Determine the [x, y] coordinate at the center of the cell enclosing the given text.  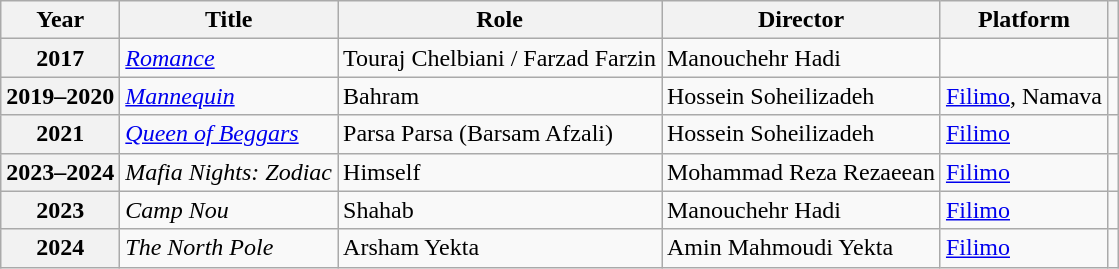
Shahab [500, 210]
Romance [229, 58]
Platform [1024, 20]
Parsa Parsa (Barsam Afzali) [500, 134]
2019–2020 [60, 96]
Mafia Nights: Zodiac [229, 172]
2017 [60, 58]
Amin Mahmoudi Yekta [802, 248]
2023 [60, 210]
2023–2024 [60, 172]
Director [802, 20]
Queen of Beggars [229, 134]
Camp Nou [229, 210]
2024 [60, 248]
Himself [500, 172]
Title [229, 20]
Role [500, 20]
Mannequin [229, 96]
Year [60, 20]
Mohammad Reza Rezaeean [802, 172]
Touraj Chelbiani / Farzad Farzin [500, 58]
2021 [60, 134]
Filimo, Namava [1024, 96]
Bahram [500, 96]
Arsham Yekta [500, 248]
The North Pole [229, 248]
